Extract the [x, y] coordinate from the center of the cell holding the provided text.  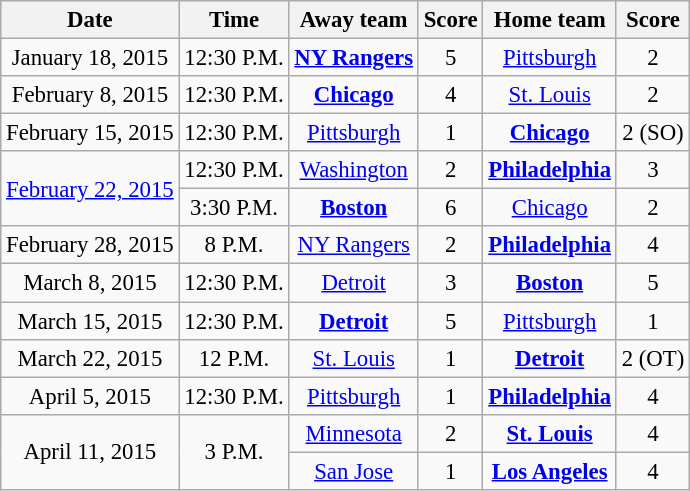
Home team [550, 20]
Minnesota [354, 433]
8 P.M. [234, 245]
April 5, 2015 [90, 396]
March 15, 2015 [90, 321]
3 P.M. [234, 452]
6 [450, 208]
Los Angeles [550, 471]
January 18, 2015 [90, 58]
February 8, 2015 [90, 95]
3:30 P.M. [234, 208]
Time [234, 20]
Date [90, 20]
March 22, 2015 [90, 358]
San Jose [354, 471]
Washington [354, 170]
2 (SO) [652, 133]
February 28, 2015 [90, 245]
Away team [354, 20]
2 (OT) [652, 358]
April 11, 2015 [90, 452]
February 15, 2015 [90, 133]
March 8, 2015 [90, 283]
February 22, 2015 [90, 188]
12 P.M. [234, 358]
